Detect which cell encompasses the target text, then output its (x, y) center coordinate. 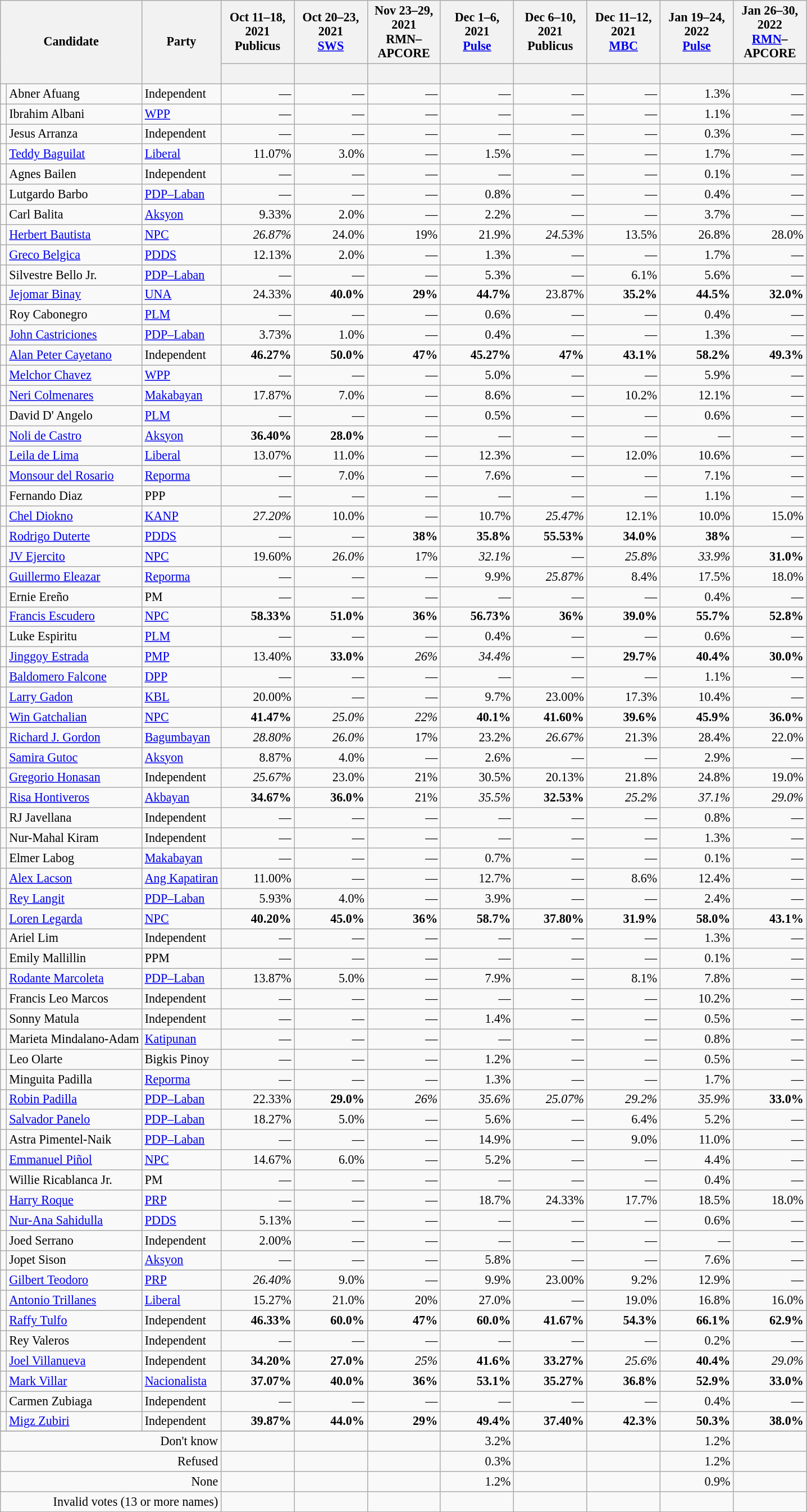
Ibrahim Albani (74, 113)
Larry Gadon (74, 697)
6.4% (623, 1119)
19.60% (257, 556)
5.8% (477, 1260)
33.9% (696, 556)
45.27% (477, 355)
Carmen Zubiaga (74, 1401)
58.33% (257, 617)
None (111, 1482)
26.8% (696, 234)
PPM (182, 959)
Oct 11–18, 2021Publicus (257, 31)
Alex Lacson (74, 878)
7.1% (696, 476)
Rey Valeros (74, 1341)
50.3% (696, 1421)
5.93% (257, 898)
Ariel Lim (74, 939)
RJ Javellana (74, 818)
56.73% (477, 617)
Richard J. Gordon (74, 737)
18.27% (257, 1119)
2.6% (477, 757)
29.7% (623, 657)
Bigkis Pinoy (182, 1059)
5.9% (696, 375)
Leila de Lima (74, 456)
8.87% (257, 757)
Chel Diokno (74, 516)
39.6% (623, 717)
Raffy Tulfo (74, 1320)
41.67% (550, 1320)
2.4% (696, 898)
8.1% (623, 978)
3.2% (477, 1441)
34.67% (257, 798)
41.47% (257, 717)
Nur-Mahal Kiram (74, 838)
Katipunan (182, 1039)
Rey Langit (74, 898)
34.0% (623, 536)
Agnes Bailen (74, 174)
Nacionalista (182, 1381)
Monsour del Rosario (74, 476)
Dec 1–6, 2021Pulse (477, 31)
24.53% (550, 234)
Neri Colmenares (74, 395)
4.4% (696, 1160)
52.8% (770, 617)
Jan 19–24, 2022Pulse (696, 31)
25.6% (623, 1361)
1.5% (477, 154)
14.9% (477, 1140)
Teddy Baguilat (74, 154)
Jesus Arranza (74, 134)
2.00% (257, 1240)
37.07% (257, 1381)
Noli de Castro (74, 435)
10.6% (696, 456)
33.27% (550, 1361)
8.4% (623, 576)
Bagumbayan (182, 737)
17.3% (623, 697)
25.87% (550, 576)
23.87% (550, 295)
Abner Afuang (74, 94)
9.2% (623, 1281)
28.80% (257, 737)
Luke Espiritu (74, 637)
Jan 26–30, 2022RMN–APCORE (770, 31)
24.0% (331, 234)
Loren Legarda (74, 918)
Win Gatchalian (74, 717)
15.0% (770, 516)
Jejomar Binay (74, 295)
30.5% (477, 777)
18.5% (696, 1200)
7.8% (696, 978)
10.4% (696, 697)
0.9% (696, 1482)
Astra Pimentel-Naik (74, 1140)
Minguita Padilla (74, 1079)
41.6% (477, 1361)
0.7% (477, 858)
Migz Zubiri (74, 1421)
35.2% (623, 295)
45.9% (696, 717)
Invalid votes (13 or more names) (111, 1501)
Baldomero Falcone (74, 677)
Emmanuel Piñol (74, 1160)
45.0% (331, 918)
Emily Mallillin (74, 959)
Gregorio Honasan (74, 777)
21.0% (331, 1300)
Herbert Bautista (74, 234)
34.20% (257, 1361)
Dec 6–10, 2021Publicus (550, 31)
37.40% (550, 1421)
26.67% (550, 737)
Oct 20–23, 2021SWS (331, 31)
Melchor Chavez (74, 375)
Joed Serrano (74, 1240)
Silvestre Bello Jr. (74, 275)
17.5% (696, 576)
16.0% (770, 1300)
5.3% (477, 275)
Alan Peter Cayetano (74, 355)
25.07% (550, 1099)
32.0% (770, 295)
32.1% (477, 556)
31.0% (770, 556)
23.0% (331, 777)
3.0% (331, 154)
11.00% (257, 878)
Elmer Labog (74, 858)
12.13% (257, 254)
27.20% (257, 516)
25.67% (257, 777)
9.33% (257, 214)
1.0% (331, 335)
35.9% (696, 1099)
Ang Kapatiran (182, 878)
36.40% (257, 435)
Leo Olarte (74, 1059)
40.20% (257, 918)
JV Ejercito (74, 556)
42.3% (623, 1421)
Roy Cabonegro (74, 315)
Robin Padilla (74, 1099)
38.0% (770, 1421)
16.8% (696, 1300)
Rodrigo Duterte (74, 536)
Marieta Mindalano-Adam (74, 1039)
KBL (182, 697)
29.2% (623, 1099)
Dec 11–12, 2021MBC (623, 31)
PPP (182, 496)
22% (404, 717)
23.2% (477, 737)
2.2% (477, 214)
Don't know (111, 1441)
Jinggoy Estrada (74, 657)
11.07% (257, 154)
44.5% (696, 295)
58.2% (696, 355)
Fernando Diaz (74, 496)
37.80% (550, 918)
3.9% (477, 898)
PMP (182, 657)
Refused (111, 1461)
39.87% (257, 1421)
37.1% (696, 798)
25.47% (550, 516)
Risa Hontiveros (74, 798)
32.53% (550, 798)
21.9% (477, 234)
2.9% (696, 757)
50.0% (331, 355)
13.07% (257, 456)
Samira Gutoc (74, 757)
Ernie Ereño (74, 596)
46.27% (257, 355)
12.9% (696, 1281)
22.33% (257, 1099)
21.8% (623, 777)
Gilbert Teodoro (74, 1281)
Party (182, 42)
25.2% (623, 798)
62.9% (770, 1320)
3.73% (257, 335)
46.33% (257, 1320)
Nov 23–29, 2021 RMN–APCORE (404, 31)
55.53% (550, 536)
41.60% (550, 717)
1.4% (477, 1019)
19% (404, 234)
Mark Villar (74, 1381)
28.4% (696, 737)
51.0% (331, 617)
KANP (182, 516)
Joel Villanueva (74, 1361)
20.13% (550, 777)
12.4% (696, 878)
44.7% (477, 295)
DPP (182, 677)
Jopet Sison (74, 1260)
Greco Belgica (74, 254)
22.0% (770, 737)
35.8% (477, 536)
Guillermo Eleazar (74, 576)
Willie Ricablanca Jr. (74, 1179)
39.0% (623, 617)
49.3% (770, 355)
35.5% (477, 798)
Harry Roque (74, 1200)
55.7% (696, 617)
15.27% (257, 1300)
49.4% (477, 1421)
25% (404, 1361)
18.7% (477, 1200)
24.8% (696, 777)
6.1% (623, 275)
Candidate (71, 42)
Salvador Panelo (74, 1119)
Francis Leo Marcos (74, 999)
40.1% (477, 717)
13.5% (623, 234)
10.7% (477, 516)
25.0% (331, 717)
26.87% (257, 234)
21.3% (623, 737)
35.6% (477, 1099)
0.2% (696, 1341)
44.0% (331, 1421)
13.87% (257, 978)
17.7% (623, 1200)
Antonio Trillanes (74, 1300)
Lutgardo Barbo (74, 194)
66.1% (696, 1320)
Akbayan (182, 798)
3.7% (696, 214)
26.40% (257, 1281)
54.3% (623, 1320)
David D' Angelo (74, 416)
12.7% (477, 878)
52.9% (696, 1381)
58.0% (696, 918)
5.13% (257, 1220)
53.1% (477, 1381)
Rodante Marcoleta (74, 978)
30.0% (770, 657)
John Castriciones (74, 335)
35.27% (550, 1381)
Sonny Matula (74, 1019)
17.87% (257, 395)
20% (404, 1300)
36.8% (623, 1381)
13.40% (257, 657)
UNA (182, 295)
Francis Escudero (74, 617)
34.4% (477, 657)
20.00% (257, 697)
12.0% (623, 456)
6.0% (331, 1160)
31.9% (623, 918)
25.8% (623, 556)
58.7% (477, 918)
9.7% (477, 697)
14.67% (257, 1160)
Nur-Ana Sahidulla (74, 1220)
7.9% (477, 978)
Carl Balita (74, 214)
12.3% (477, 456)
